Provide the [x, y] coordinate of the cell's center where the given text is located.  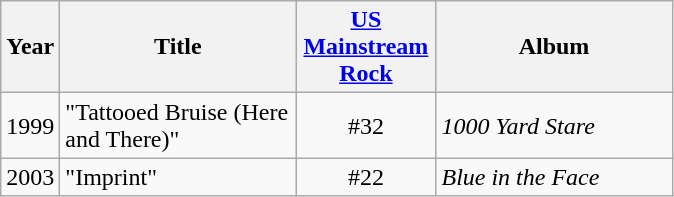
Blue in the Face [554, 177]
Year [30, 47]
"Tattooed Bruise (Here and There)" [178, 126]
"Imprint" [178, 177]
2003 [30, 177]
#22 [366, 177]
1999 [30, 126]
Title [178, 47]
1000 Yard Stare [554, 126]
US Mainstream Rock [366, 47]
Album [554, 47]
#32 [366, 126]
